Pinpoint the cell where the given text exists, returning its (X, Y) midpoint coordinate. 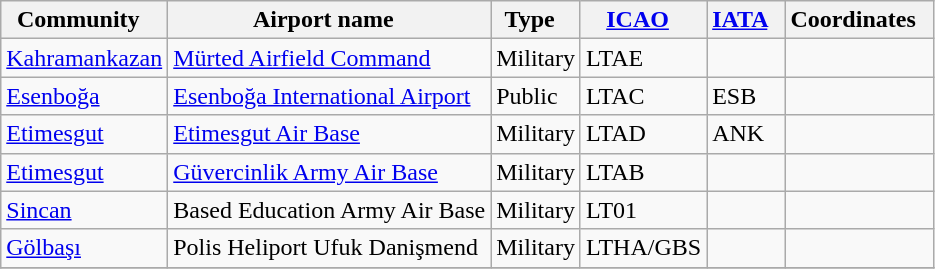
Etimesgut Air Base (330, 134)
Community (84, 20)
Sincan (84, 210)
Esenboğa (84, 96)
Esenboğa International Airport (330, 96)
ESB (746, 96)
Mürted Airfield Command (330, 58)
LTHA/GBS (643, 248)
LT01 (643, 210)
Type (536, 20)
IATA (746, 20)
Based Education Army Air Base (330, 210)
ICAO (643, 20)
Gölbaşı (84, 248)
LTAD (643, 134)
ANK (746, 134)
Airport name (330, 20)
Polis Heliport Ufuk Danişmend (330, 248)
LTAB (643, 172)
Güvercinlik Army Air Base (330, 172)
Public (536, 96)
LTAE (643, 58)
Coordinates (859, 20)
LTAC (643, 96)
Kahramankazan (84, 58)
